Return [x, y] of the center of cell containing provided text 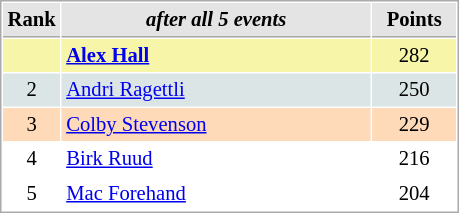
Rank [32, 20]
3 [32, 124]
204 [414, 194]
Birk Ruud [216, 158]
216 [414, 158]
Alex Hall [216, 56]
5 [32, 194]
Mac Forehand [216, 194]
229 [414, 124]
4 [32, 158]
250 [414, 90]
after all 5 events [216, 20]
282 [414, 56]
Colby Stevenson [216, 124]
Andri Ragettli [216, 90]
Points [414, 20]
2 [32, 90]
